Provide the (x, y) coordinate of the cell's center where the given text is located.  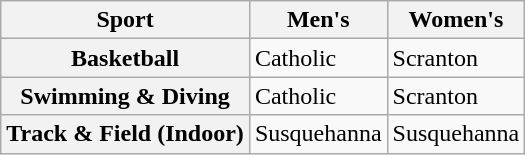
Basketball (126, 58)
Men's (318, 20)
Sport (126, 20)
Track & Field (Indoor) (126, 134)
Swimming & Diving (126, 96)
Women's (456, 20)
